Scan for the cell matching the given text and deliver its [X, Y] coordinate at center. 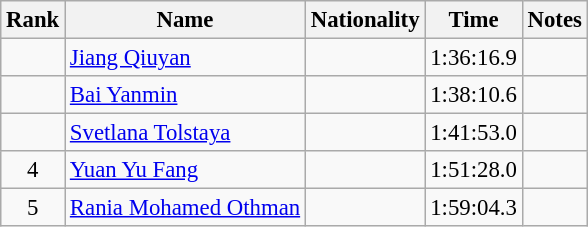
Bai Yanmin [186, 95]
Time [474, 20]
1:36:16.9 [474, 58]
1:51:28.0 [474, 170]
Notes [554, 20]
Nationality [364, 20]
1:41:53.0 [474, 133]
Rania Mohamed Othman [186, 208]
1:38:10.6 [474, 95]
5 [33, 208]
Jiang Qiuyan [186, 58]
Yuan Yu Fang [186, 170]
Svetlana Tolstaya [186, 133]
1:59:04.3 [474, 208]
Name [186, 20]
Rank [33, 20]
4 [33, 170]
